Pinpoint the cell where the given text exists, returning its (x, y) midpoint coordinate. 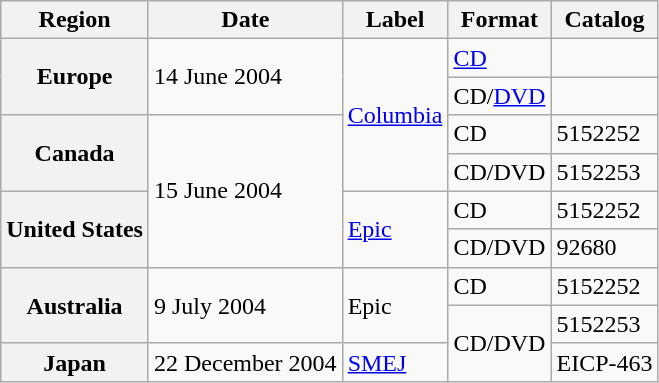
Columbia (395, 115)
Catalog (604, 20)
Japan (75, 362)
Europe (75, 77)
United States (75, 229)
9 July 2004 (245, 305)
Region (75, 20)
22 December 2004 (245, 362)
14 June 2004 (245, 77)
Canada (75, 153)
Date (245, 20)
Format (500, 20)
92680 (604, 248)
EICP-463 (604, 362)
Australia (75, 305)
SMEJ (395, 362)
Label (395, 20)
15 June 2004 (245, 191)
